Return [X, Y] of the center of cell containing provided text 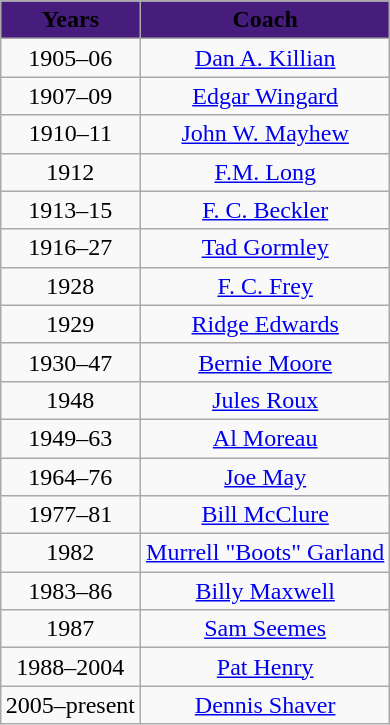
Bill McClure [266, 515]
1930–47 [70, 362]
Dennis Shaver [266, 705]
1949–63 [70, 438]
F.M. Long [266, 172]
1905–06 [70, 58]
Ridge Edwards [266, 324]
Murrell "Boots" Garland [266, 553]
F. C. Beckler [266, 210]
1907–09 [70, 96]
Pat Henry [266, 667]
1912 [70, 172]
1964–76 [70, 477]
F. C. Frey [266, 286]
Tad Gormley [266, 248]
1988–2004 [70, 667]
Coach [266, 20]
Years [70, 20]
1910–11 [70, 134]
1928 [70, 286]
1948 [70, 400]
Sam Seemes [266, 629]
Joe May [266, 477]
1929 [70, 324]
John W. Mayhew [266, 134]
Edgar Wingard [266, 96]
1916–27 [70, 248]
1982 [70, 553]
1983–86 [70, 591]
Billy Maxwell [266, 591]
1987 [70, 629]
2005–present [70, 705]
Bernie Moore [266, 362]
1913–15 [70, 210]
1977–81 [70, 515]
Dan A. Killian [266, 58]
Al Moreau [266, 438]
Jules Roux [266, 400]
